Locate the cell with the specified text and output its [X, Y] center coordinate. 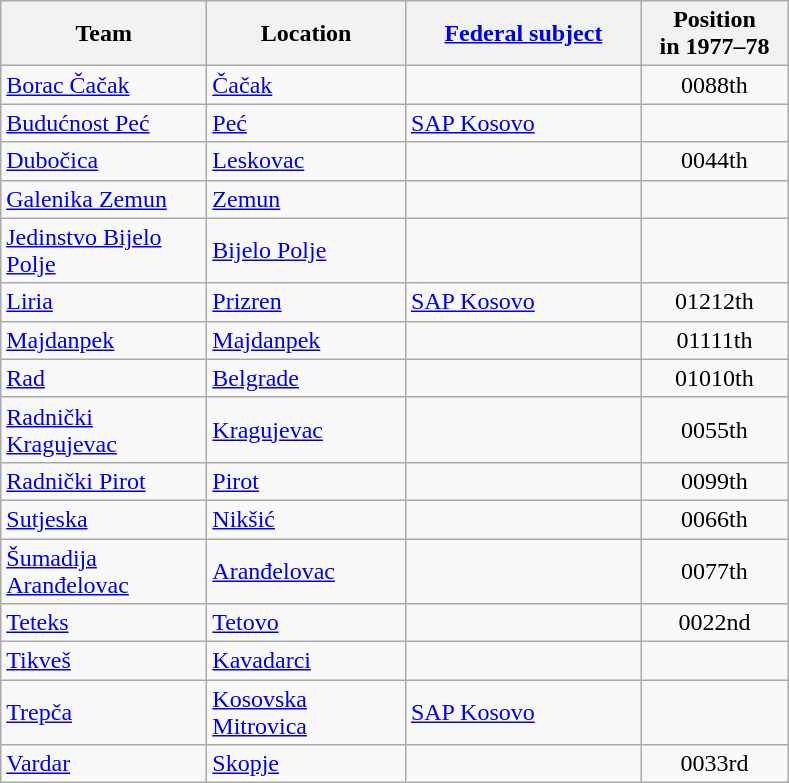
01212th [714, 302]
Budućnost Peć [104, 123]
0066th [714, 519]
0022nd [714, 623]
Peć [306, 123]
Radnički Pirot [104, 481]
Nikšić [306, 519]
Team [104, 34]
Belgrade [306, 378]
01010th [714, 378]
Positionin 1977–78 [714, 34]
Jedinstvo Bijelo Polje [104, 250]
0055th [714, 430]
Rad [104, 378]
0099th [714, 481]
0077th [714, 570]
Skopje [306, 764]
Radnički Kragujevac [104, 430]
Kosovska Mitrovica [306, 712]
Trepča [104, 712]
Federal subject [523, 34]
Location [306, 34]
01111th [714, 340]
Galenika Zemun [104, 199]
Kragujevac [306, 430]
Bijelo Polje [306, 250]
Teteks [104, 623]
Čačak [306, 85]
Pirot [306, 481]
Liria [104, 302]
0088th [714, 85]
Sutjeska [104, 519]
Šumadija Aranđelovac [104, 570]
0044th [714, 161]
Borac Čačak [104, 85]
Kavadarci [306, 661]
Aranđelovac [306, 570]
Zemun [306, 199]
Leskovac [306, 161]
Tetovo [306, 623]
0033rd [714, 764]
Vardar [104, 764]
Dubočica [104, 161]
Prizren [306, 302]
Tikveš [104, 661]
